For the text-containing cell, return its midpoint in (x, y) coordinate format. 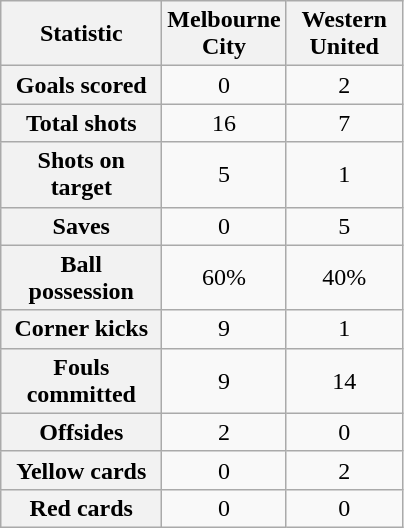
Fouls committed (82, 380)
Yellow cards (82, 470)
Goals scored (82, 85)
40% (344, 278)
Shots on target (82, 174)
Ball possession (82, 278)
Total shots (82, 123)
14 (344, 380)
Saves (82, 226)
Red cards (82, 508)
Corner kicks (82, 329)
Offsides (82, 432)
Western United (344, 34)
16 (224, 123)
7 (344, 123)
60% (224, 278)
Melbourne City (224, 34)
Statistic (82, 34)
